Identify which cell holds the provided text, then report its [x, y] central coordinate. 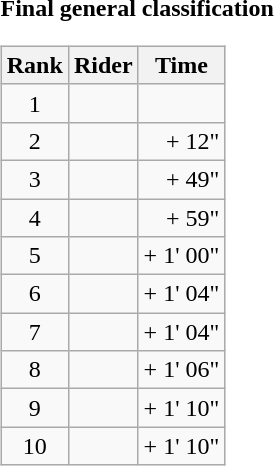
+ 1' 06" [182, 370]
8 [34, 370]
1 [34, 103]
4 [34, 217]
+ 12" [182, 141]
2 [34, 141]
Time [182, 65]
Rider [103, 65]
6 [34, 294]
5 [34, 256]
10 [34, 446]
+ 1' 00" [182, 256]
+ 49" [182, 179]
Rank [34, 65]
3 [34, 179]
9 [34, 408]
+ 59" [182, 217]
7 [34, 332]
